Search for the cell housing the specified text and yield its (X, Y) center coordinate. 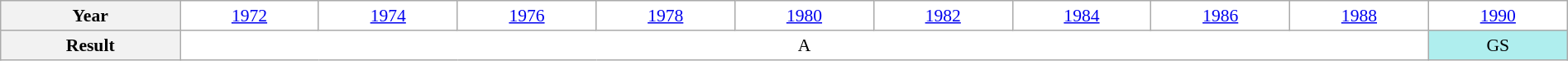
A (805, 45)
1974 (388, 16)
1980 (805, 16)
Result (91, 45)
Year (91, 16)
1972 (250, 16)
1982 (943, 16)
1986 (1221, 16)
1978 (666, 16)
1976 (527, 16)
1984 (1082, 16)
GS (1498, 45)
1988 (1360, 16)
1990 (1498, 16)
